Output the [X, Y] coordinate of the center of the cell containing the given text.  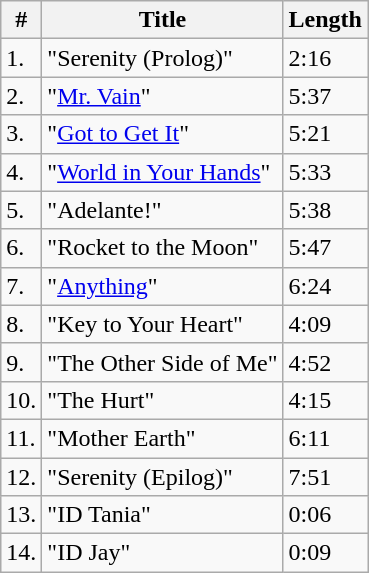
8. [22, 324]
9. [22, 362]
"Mother Earth" [162, 438]
4:15 [325, 400]
"Key to Your Heart" [162, 324]
5:33 [325, 172]
1. [22, 58]
Length [325, 20]
12. [22, 477]
"The Other Side of Me" [162, 362]
0:06 [325, 515]
2:16 [325, 58]
7. [22, 286]
7:51 [325, 477]
"World in Your Hands" [162, 172]
"Rocket to the Moon" [162, 248]
10. [22, 400]
"Got to Get It" [162, 134]
Title [162, 20]
13. [22, 515]
"Anything" [162, 286]
6:11 [325, 438]
"Serenity (Epilog)" [162, 477]
4:09 [325, 324]
5:21 [325, 134]
6:24 [325, 286]
5:37 [325, 96]
# [22, 20]
2. [22, 96]
"ID Jay" [162, 553]
"ID Tania" [162, 515]
3. [22, 134]
"The Hurt" [162, 400]
5. [22, 210]
"Adelante!" [162, 210]
6. [22, 248]
11. [22, 438]
5:38 [325, 210]
4:52 [325, 362]
4. [22, 172]
0:09 [325, 553]
5:47 [325, 248]
14. [22, 553]
"Mr. Vain" [162, 96]
"Serenity (Prolog)" [162, 58]
